Capture the cell that displays the provided text and extract its [x, y] central coordinate. 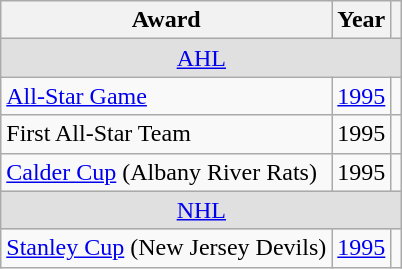
NHL [202, 210]
First All-Star Team [166, 134]
Stanley Cup (New Jersey Devils) [166, 248]
Calder Cup (Albany River Rats) [166, 172]
Year [362, 20]
AHL [202, 58]
Award [166, 20]
All-Star Game [166, 96]
